Capture the cell that displays the provided text and extract its (X, Y) central coordinate. 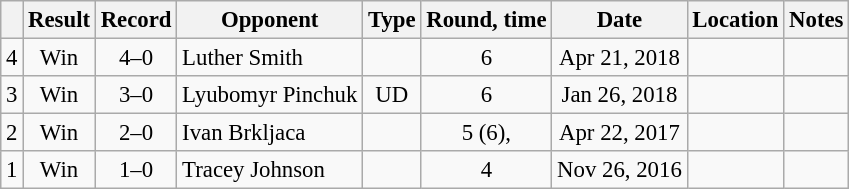
Apr 22, 2017 (620, 133)
Lyubomyr Pinchuk (270, 95)
Notes (816, 20)
3 (12, 95)
Result (60, 20)
Type (392, 20)
Jan 26, 2018 (620, 95)
Nov 26, 2016 (620, 170)
3–0 (136, 95)
5 (6), (486, 133)
Opponent (270, 20)
UD (392, 95)
Date (620, 20)
Ivan Brkljaca (270, 133)
Round, time (486, 20)
2 (12, 133)
1–0 (136, 170)
1 (12, 170)
2–0 (136, 133)
4–0 (136, 58)
Record (136, 20)
Luther Smith (270, 58)
Tracey Johnson (270, 170)
Location (736, 20)
Apr 21, 2018 (620, 58)
